Pinpoint the cell where the given text exists, returning its (x, y) midpoint coordinate. 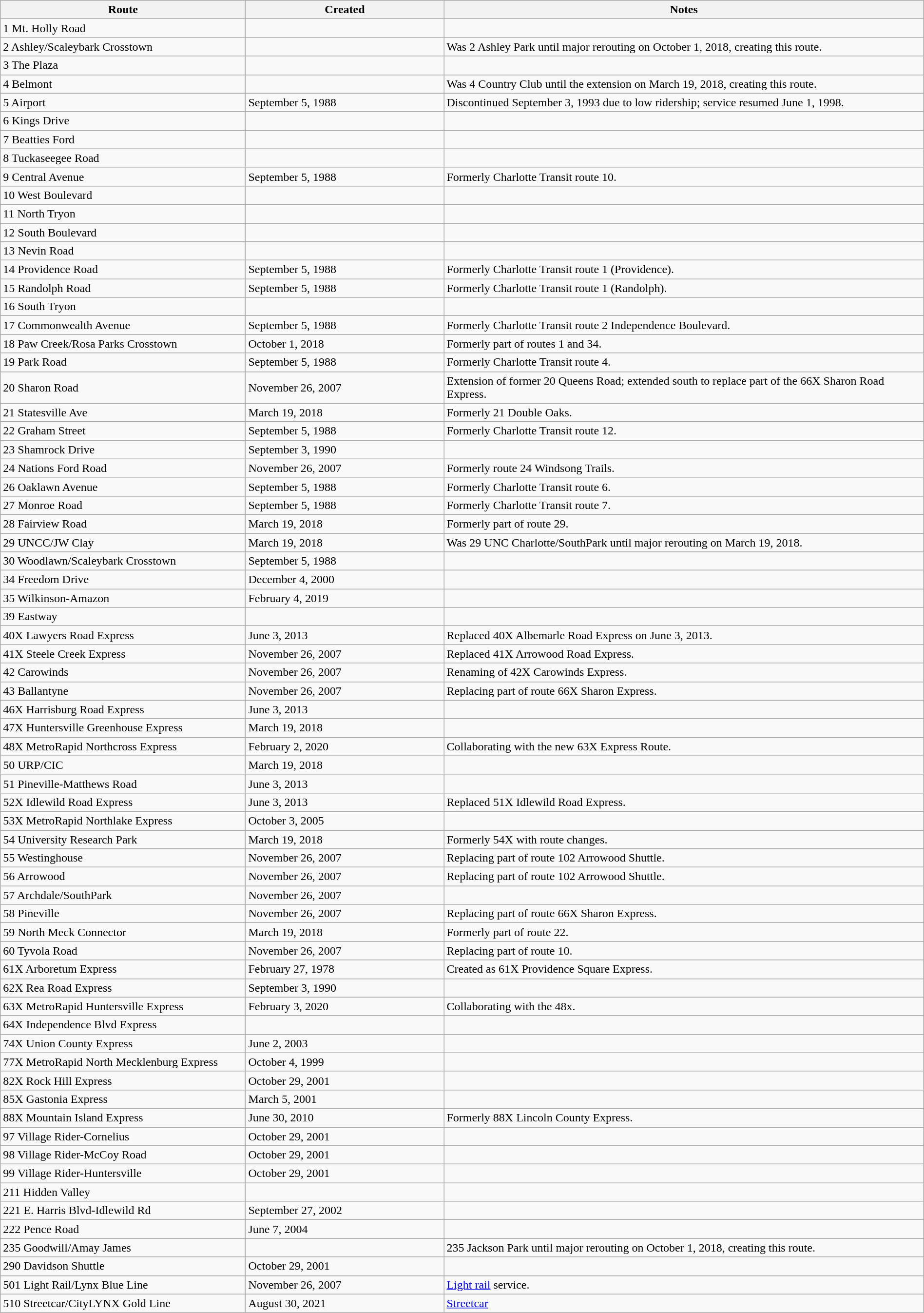
290 Davidson Shuttle (123, 1266)
41X Steele Creek Express (123, 654)
Collaborating with the 48x. (684, 1006)
Created (345, 10)
4 Belmont (123, 84)
8 Tuckaseegee Road (123, 158)
1 Mt. Holly Road (123, 28)
Was 29 UNC Charlotte/SouthPark until major rerouting on March 19, 2018. (684, 543)
34 Freedom Drive (123, 580)
Route (123, 10)
2 Ashley/Scaleybark Crosstown (123, 47)
21 Statesville Ave (123, 412)
40X Lawyers Road Express (123, 635)
October 4, 1999 (345, 1062)
Renaming of 42X Carowinds Express. (684, 672)
62X Rea Road Express (123, 988)
Streetcar (684, 1303)
11 North Tryon (123, 214)
60 Tyvola Road (123, 951)
6 Kings Drive (123, 121)
Formerly Charlotte Transit route 4. (684, 362)
18 Paw Creek/Rosa Parks Crosstown (123, 344)
58 Pineville (123, 914)
13 Nevin Road (123, 251)
88X Mountain Island Express (123, 1117)
February 4, 2019 (345, 598)
98 Village Rider-McCoy Road (123, 1155)
82X Rock Hill Express (123, 1080)
35 Wilkinson-Amazon (123, 598)
51 Pineville-Matthews Road (123, 784)
Replacing part of route 10. (684, 951)
26 Oaklawn Avenue (123, 487)
99 Village Rider-Huntersville (123, 1174)
Formerly Charlotte Transit route 1 (Randolph). (684, 288)
22 Graham Street (123, 431)
28 Fairview Road (123, 524)
39 Eastway (123, 617)
59 North Meck Connector (123, 932)
7 Beatties Ford (123, 139)
June 30, 2010 (345, 1117)
63X MetroRapid Huntersville Express (123, 1006)
August 30, 2021 (345, 1303)
42 Carowinds (123, 672)
510 Streetcar/CityLYNX Gold Line (123, 1303)
24 Nations Ford Road (123, 468)
Formerly Charlotte Transit route 2 Independence Boulevard. (684, 325)
Formerly 54X with route changes. (684, 839)
17 Commonwealth Avenue (123, 325)
Collaborating with the new 63X Express Route. (684, 746)
December 4, 2000 (345, 580)
Was 2 Ashley Park until major rerouting on October 1, 2018, creating this route. (684, 47)
9 Central Avenue (123, 176)
43 Ballantyne (123, 691)
Replaced 40X Albemarle Road Express on June 3, 2013. (684, 635)
Formerly Charlotte Transit route 10. (684, 176)
54 University Research Park (123, 839)
57 Archdale/SouthPark (123, 895)
30 Woodlawn/Scaleybark Crosstown (123, 561)
Formerly Charlotte Transit route 12. (684, 431)
27 Monroe Road (123, 505)
19 Park Road (123, 362)
Notes (684, 10)
October 3, 2005 (345, 821)
16 South Tryon (123, 307)
October 1, 2018 (345, 344)
Light rail service. (684, 1285)
235 Goodwill/Amay James (123, 1248)
15 Randolph Road (123, 288)
June 7, 2004 (345, 1229)
Formerly Charlotte Transit route 1 (Providence). (684, 270)
46X Harrisburg Road Express (123, 709)
77X MetroRapid North Mecklenburg Express (123, 1062)
Extension of former 20 Queens Road; extended south to replace part of the 66X Sharon Road Express. (684, 387)
50 URP/CIC (123, 765)
Was 4 Country Club until the extension on March 19, 2018, creating this route. (684, 84)
55 Westinghouse (123, 858)
February 27, 1978 (345, 969)
47X Huntersville Greenhouse Express (123, 728)
221 E. Harris Blvd-Idlewild Rd (123, 1211)
Formerly part of route 22. (684, 932)
211 Hidden Valley (123, 1192)
235 Jackson Park until major rerouting on October 1, 2018, creating this route. (684, 1248)
61X Arboretum Express (123, 969)
97 Village Rider-Cornelius (123, 1137)
September 27, 2002 (345, 1211)
23 Shamrock Drive (123, 450)
3 The Plaza (123, 65)
20 Sharon Road (123, 387)
Formerly Charlotte Transit route 6. (684, 487)
52X Idlewild Road Express (123, 802)
85X Gastonia Express (123, 1099)
Replaced 41X Arrowood Road Express. (684, 654)
29 UNCC/JW Clay (123, 543)
56 Arrowood (123, 877)
February 3, 2020 (345, 1006)
Formerly route 24 Windsong Trails. (684, 468)
5 Airport (123, 102)
48X MetroRapid Northcross Express (123, 746)
Formerly 88X Lincoln County Express. (684, 1117)
501 Light Rail/Lynx Blue Line (123, 1285)
Replaced 51X Idlewild Road Express. (684, 802)
10 West Boulevard (123, 195)
February 2, 2020 (345, 746)
53X MetroRapid Northlake Express (123, 821)
74X Union County Express (123, 1043)
June 2, 2003 (345, 1043)
Formerly 21 Double Oaks. (684, 412)
222 Pence Road (123, 1229)
March 5, 2001 (345, 1099)
12 South Boulevard (123, 233)
Created as 61X Providence Square Express. (684, 969)
14 Providence Road (123, 270)
Formerly part of route 29. (684, 524)
Formerly Charlotte Transit route 7. (684, 505)
Discontinued September 3, 1993 due to low ridership; service resumed June 1, 1998. (684, 102)
64X Independence Blvd Express (123, 1025)
Formerly part of routes 1 and 34. (684, 344)
